Search for the cell housing the specified text and yield its (x, y) center coordinate. 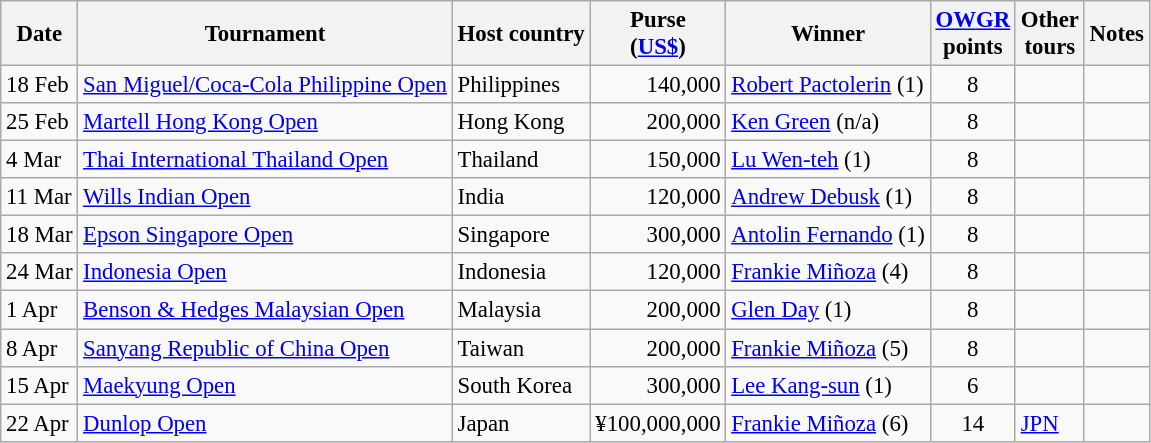
Indonesia (521, 273)
18 Feb (40, 85)
Tournament (265, 34)
India (521, 197)
Malaysia (521, 310)
Wills Indian Open (265, 197)
Japan (521, 423)
Ken Green (n/a) (828, 122)
6 (972, 385)
San Miguel/Coca-Cola Philippine Open (265, 85)
Frankie Miñoza (6) (828, 423)
Benson & Hedges Malaysian Open (265, 310)
Notes (1116, 34)
Epson Singapore Open (265, 235)
Maekyung Open (265, 385)
8 Apr (40, 348)
25 Feb (40, 122)
Frankie Miñoza (5) (828, 348)
15 Apr (40, 385)
Lu Wen-teh (1) (828, 160)
Host country (521, 34)
Taiwan (521, 348)
Frankie Miñoza (4) (828, 273)
Indonesia Open (265, 273)
¥100,000,000 (658, 423)
Dunlop Open (265, 423)
Lee Kang-sun (1) (828, 385)
22 Apr (40, 423)
Winner (828, 34)
Othertours (1050, 34)
4 Mar (40, 160)
Thai International Thailand Open (265, 160)
Purse(US$) (658, 34)
Sanyang Republic of China Open (265, 348)
18 Mar (40, 235)
South Korea (521, 385)
11 Mar (40, 197)
150,000 (658, 160)
JPN (1050, 423)
Antolin Fernando (1) (828, 235)
Glen Day (1) (828, 310)
1 Apr (40, 310)
Philippines (521, 85)
14 (972, 423)
Andrew Debusk (1) (828, 197)
Martell Hong Kong Open (265, 122)
Robert Pactolerin (1) (828, 85)
140,000 (658, 85)
Thailand (521, 160)
Hong Kong (521, 122)
OWGRpoints (972, 34)
Date (40, 34)
Singapore (521, 235)
24 Mar (40, 273)
